Provide the (X, Y) coordinate of the cell's center where the given text is located.  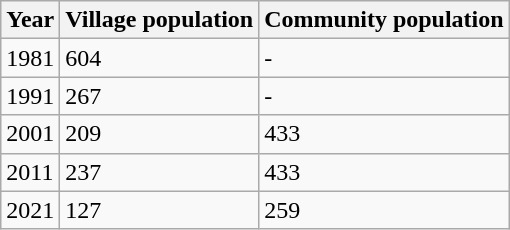
1981 (30, 58)
2001 (30, 134)
127 (160, 210)
237 (160, 172)
267 (160, 96)
209 (160, 134)
Village population (160, 20)
2021 (30, 210)
Community population (384, 20)
2011 (30, 172)
259 (384, 210)
1991 (30, 96)
Year (30, 20)
604 (160, 58)
